Provide the (x, y) coordinate of the cell's center where the given text is located.  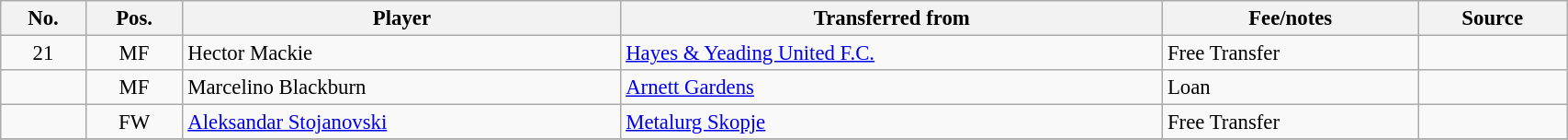
Marcelino Blackburn (402, 87)
Transferred from (892, 18)
Hayes & Yeading United F.C. (892, 53)
Metalurg Skopje (892, 122)
FW (134, 122)
Hector Mackie (402, 53)
Loan (1291, 87)
Aleksandar Stojanovski (402, 122)
Pos. (134, 18)
Source (1493, 18)
21 (43, 53)
Player (402, 18)
Arnett Gardens (892, 87)
No. (43, 18)
Fee/notes (1291, 18)
